Find where the given text appears and provide that cell's center as [X, Y] coordinate. 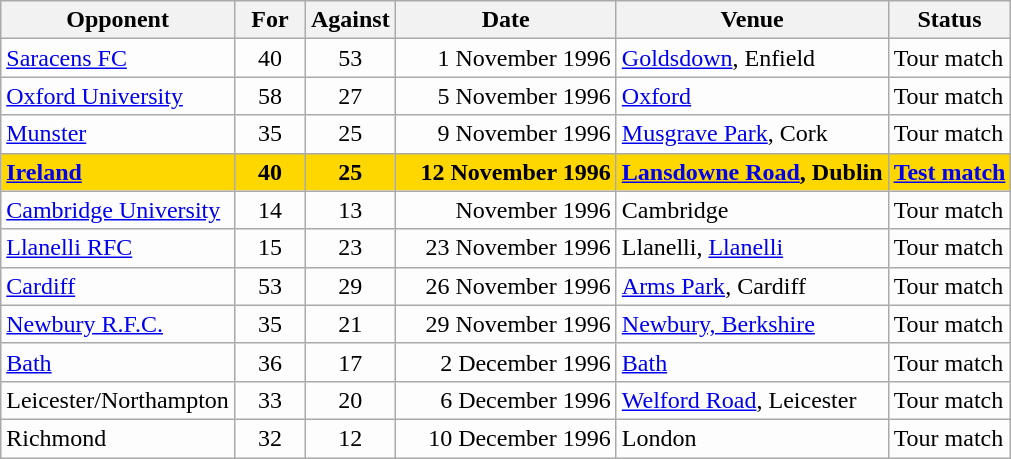
Goldsdown, Enfield [752, 58]
Leicester/Northampton [118, 400]
Arms Park, Cardiff [752, 286]
Saracens FC [118, 58]
London [752, 438]
Cardiff [118, 286]
9 November 1996 [506, 134]
2 December 1996 [506, 362]
32 [270, 438]
Ireland [118, 172]
14 [270, 210]
Against [350, 20]
Newbury, Berkshire [752, 324]
5 November 1996 [506, 96]
Musgrave Park, Cork [752, 134]
Newbury R.F.C. [118, 324]
Venue [752, 20]
26 November 1996 [506, 286]
Oxford University [118, 96]
Oxford [752, 96]
Munster [118, 134]
Cambridge [752, 210]
Richmond [118, 438]
Welford Road, Leicester [752, 400]
Llanelli, Llanelli [752, 248]
November 1996 [506, 210]
27 [350, 96]
Status [950, 20]
Test match [950, 172]
Opponent [118, 20]
29 [350, 286]
Cambridge University [118, 210]
20 [350, 400]
Date [506, 20]
36 [270, 362]
29 November 1996 [506, 324]
23 November 1996 [506, 248]
1 November 1996 [506, 58]
13 [350, 210]
Llanelli RFC [118, 248]
12 November 1996 [506, 172]
21 [350, 324]
For [270, 20]
6 December 1996 [506, 400]
33 [270, 400]
10 December 1996 [506, 438]
15 [270, 248]
Lansdowne Road, Dublin [752, 172]
58 [270, 96]
12 [350, 438]
23 [350, 248]
17 [350, 362]
